Scan for the cell matching the given text and deliver its (x, y) coordinate at center. 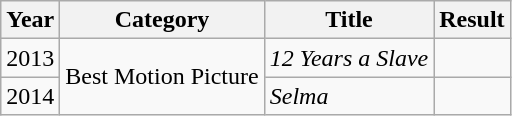
12 Years a Slave (349, 58)
Result (472, 20)
Category (162, 20)
Title (349, 20)
Selma (349, 96)
2014 (30, 96)
Year (30, 20)
2013 (30, 58)
Best Motion Picture (162, 77)
